Capture the cell that displays the provided text and extract its [X, Y] central coordinate. 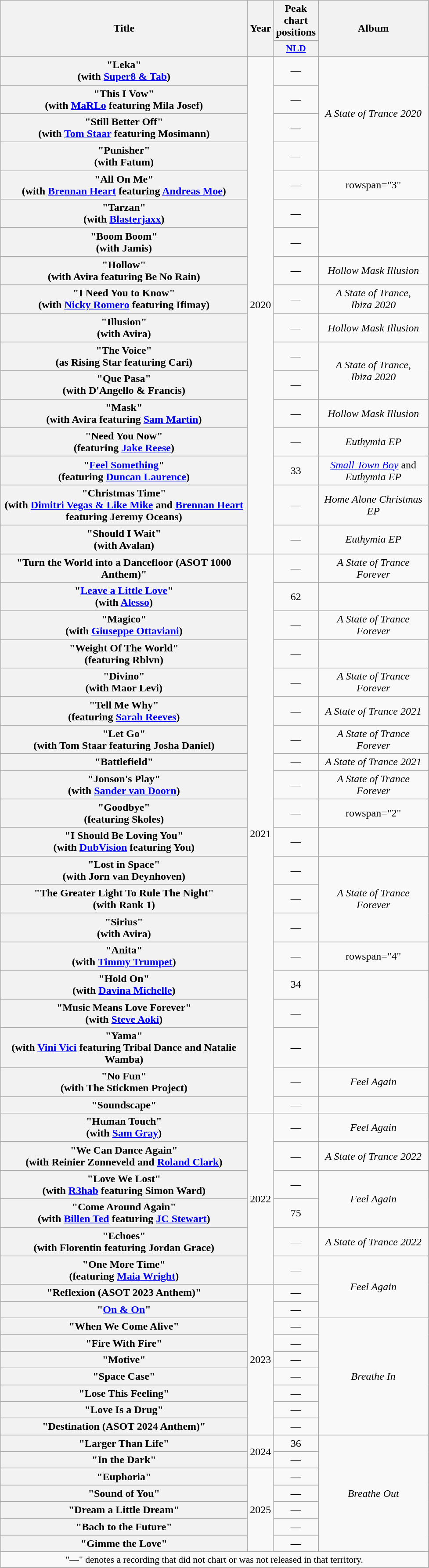
"This I Vow" (with MaRLo featuring Mila Josef) [124, 99]
"Sirius" (with Avira) [124, 927]
"Tell Me Why" (featuring Sarah Reeves) [124, 711]
rowspan="3" [373, 185]
rowspan="2" [373, 813]
Title [124, 29]
A State of Trance 2020 [373, 113]
2022 [261, 1199]
"Fire With Fire" [124, 1343]
rowspan="4" [373, 956]
2020 [261, 305]
"—" denotes a recording that did not chart or was not released in that territory. [214, 1560]
"Divino"(with Maor Levi) [124, 682]
"Echoes" (with Florentin featuring Jordan Grace) [124, 1241]
Album [373, 29]
"Sound of You" [124, 1493]
2024 [261, 1452]
"Hollow" (with Avira featuring Be No Rain) [124, 270]
"We Can Dance Again" (with Reinier Zonneveld and Roland Clark) [124, 1156]
"Christmas Time" (with Dimitri Vegas & Like Mike and Brennan Heart featuring Jeremy Oceans) [124, 505]
"Let Go" (with Tom Staar featuring Josha Daniel) [124, 739]
"Mask" (with Avira featuring Sam Martin) [124, 414]
NLD [296, 49]
75 [296, 1213]
"Magico" (with Giuseppe Ottaviani) [124, 625]
"Come Around Again" (with Billen Ted featuring JC Stewart) [124, 1213]
"Love We Lost" (with R3hab featuring Simon Ward) [124, 1184]
"Gimme the Love" [124, 1543]
"One More Time" (featuring Maia Wright) [124, 1270]
"Punisher" (with Fatum) [124, 156]
Peak chart positions [296, 21]
"Feel Something" (featuring Duncan Laurence) [124, 471]
"Music Means Love Forever" (with Steve Aoki) [124, 1013]
"In the Dark" [124, 1460]
Small Town Boy and Euthymia EP [373, 471]
"Bach to the Future" [124, 1527]
"All On Me" (with Brennan Heart featuring Andreas Moe) [124, 185]
"Reflexion (ASOT 2023 Anthem)" [124, 1293]
36 [296, 1443]
"Need You Now" (featuring Jake Reese) [124, 442]
Home Alone Christmas EP [373, 505]
"Euphoria" [124, 1477]
2021 [261, 834]
"Weight Of The World" (featuring Rblvn) [124, 654]
"Tarzan" (with Blasterjaxx) [124, 213]
Breathe Out [373, 1493]
"Jonson's Play" (with Sander van Doorn) [124, 785]
Breathe In [373, 1376]
"Love Is a Drug" [124, 1410]
"Soundscape" [124, 1105]
"I Need You to Know" (with Nicky Romero featuring Ifimay) [124, 299]
"Should I Wait" (with Avalan) [124, 539]
"Yama" (with Vini Vici featuring Tribal Dance and Natalie Wamba) [124, 1048]
"Destination (ASOT 2024 Anthem)" [124, 1427]
"Goodbye" (featuring Skoles) [124, 813]
2025 [261, 1510]
"Illusion" (with Avira) [124, 327]
34 [296, 984]
"I Should Be Loving You" (with DubVision featuring You) [124, 842]
Year [261, 29]
"The Greater Light To Rule The Night" (with Rank 1) [124, 899]
"Larger Than Life" [124, 1443]
"Motive" [124, 1359]
"The Voice" (as Rising Star featuring Cari) [124, 356]
"Anita" (with Timmy Trumpet) [124, 956]
"On & On" [124, 1309]
2023 [261, 1360]
"Leka" (with Super8 & Tab) [124, 70]
"Human Touch"(with Sam Gray) [124, 1127]
"Battlefield" [124, 762]
"Leave a Little Love" (with Alesso) [124, 597]
"Que Pasa" (with D'Angello & Francis) [124, 385]
"Lose This Feeling" [124, 1393]
"Space Case" [124, 1376]
"Dream a Little Dream" [124, 1510]
"No Fun" (with The Stickmen Project) [124, 1082]
33 [296, 471]
"Boom Boom" (with Jamis) [124, 242]
"Turn the World into a Dancefloor (ASOT 1000 Anthem)" [124, 568]
62 [296, 597]
"When We Come Alive" [124, 1326]
"Hold On" (with Davina Michelle) [124, 984]
"Lost in Space" (with Jorn van Deynhoven) [124, 870]
"Still Better Off" (with Tom Staar featuring Mosimann) [124, 128]
